Search for the cell housing the specified text and yield its [x, y] center coordinate. 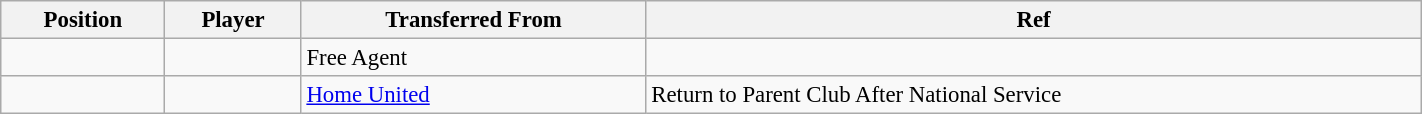
Home United [474, 95]
Transferred From [474, 20]
Player [233, 20]
Free Agent [474, 58]
Position [83, 20]
Ref [1034, 20]
Return to Parent Club After National Service [1034, 95]
